Detect which cell encompasses the target text, then output its (x, y) center coordinate. 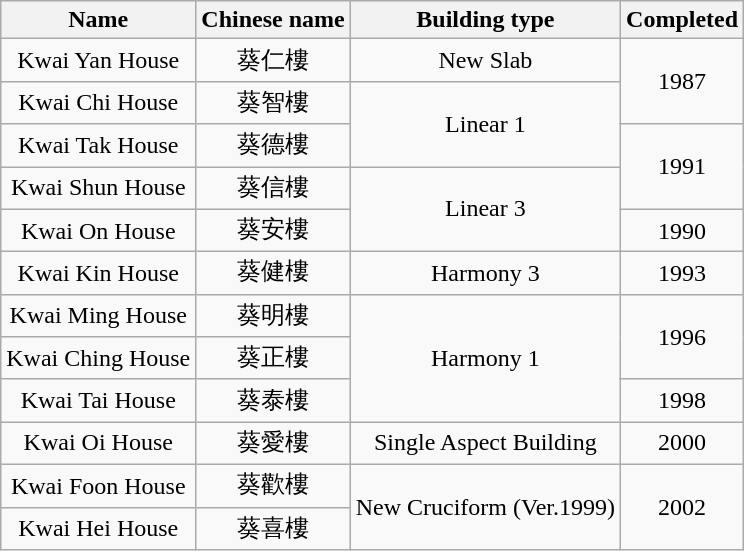
葵德樓 (273, 146)
1998 (682, 400)
Kwai Oi House (98, 444)
Kwai Hei House (98, 528)
Harmony 3 (485, 274)
Chinese name (273, 20)
1990 (682, 230)
葵智樓 (273, 102)
Kwai Ming House (98, 316)
1996 (682, 336)
葵泰樓 (273, 400)
葵歡樓 (273, 486)
葵愛樓 (273, 444)
1993 (682, 274)
Kwai Tai House (98, 400)
Kwai Yan House (98, 60)
New Slab (485, 60)
Kwai On House (98, 230)
2002 (682, 506)
葵安樓 (273, 230)
Name (98, 20)
Kwai Tak House (98, 146)
1987 (682, 82)
葵正樓 (273, 358)
Kwai Kin House (98, 274)
New Cruciform (Ver.1999) (485, 506)
Linear 1 (485, 124)
葵喜樓 (273, 528)
葵健樓 (273, 274)
Single Aspect Building (485, 444)
1991 (682, 166)
2000 (682, 444)
Building type (485, 20)
葵仁樓 (273, 60)
葵信樓 (273, 188)
Linear 3 (485, 208)
Kwai Foon House (98, 486)
Kwai Shun House (98, 188)
Kwai Chi House (98, 102)
葵明樓 (273, 316)
Harmony 1 (485, 358)
Completed (682, 20)
Kwai Ching House (98, 358)
